For the text-containing cell, return its midpoint in (x, y) coordinate format. 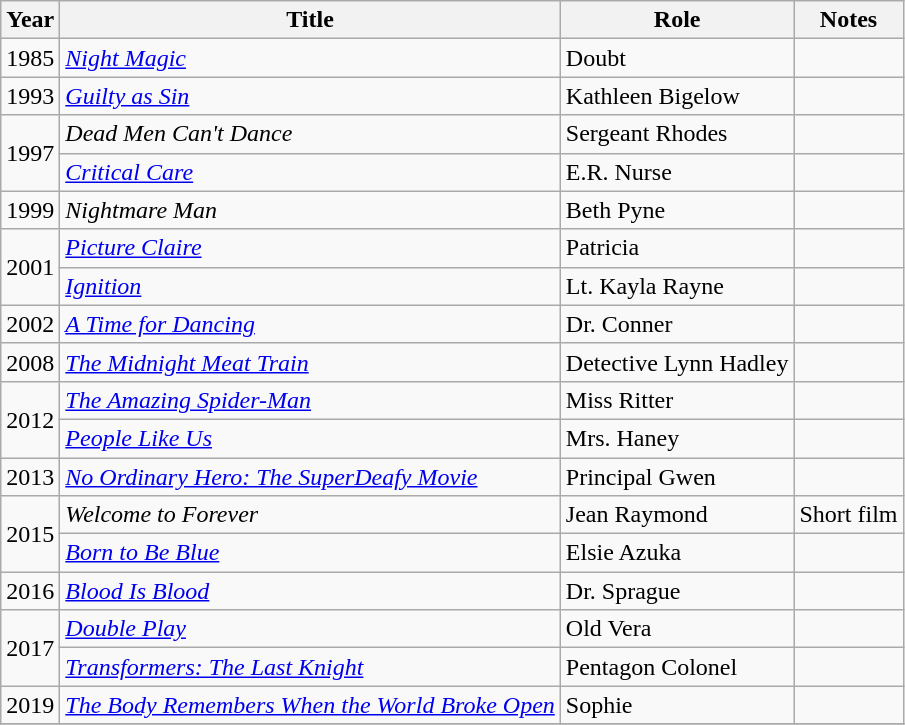
Jean Raymond (677, 515)
Mrs. Haney (677, 438)
Transformers: The Last Knight (310, 667)
2015 (30, 534)
Sergeant Rhodes (677, 134)
E.R. Nurse (677, 172)
Title (310, 20)
The Amazing Spider-Man (310, 400)
Patricia (677, 248)
2016 (30, 591)
Dead Men Can't Dance (310, 134)
2012 (30, 419)
2008 (30, 362)
Dr. Conner (677, 324)
Doubt (677, 58)
The Body Remembers When the World Broke Open (310, 705)
Miss Ritter (677, 400)
No Ordinary Hero: The SuperDeafy Movie (310, 477)
Night Magic (310, 58)
Role (677, 20)
Ignition (310, 286)
Guilty as Sin (310, 96)
2002 (30, 324)
Nightmare Man (310, 210)
2017 (30, 648)
Pentagon Colonel (677, 667)
1999 (30, 210)
2019 (30, 705)
Old Vera (677, 629)
Beth Pyne (677, 210)
Blood Is Blood (310, 591)
Notes (848, 20)
2013 (30, 477)
Welcome to Forever (310, 515)
Sophie (677, 705)
The Midnight Meat Train (310, 362)
Picture Claire (310, 248)
1985 (30, 58)
Detective Lynn Hadley (677, 362)
Principal Gwen (677, 477)
People Like Us (310, 438)
1997 (30, 153)
Kathleen Bigelow (677, 96)
Born to Be Blue (310, 553)
Year (30, 20)
Elsie Azuka (677, 553)
Lt. Kayla Rayne (677, 286)
2001 (30, 267)
A Time for Dancing (310, 324)
Critical Care (310, 172)
Double Play (310, 629)
1993 (30, 96)
Dr. Sprague (677, 591)
Short film (848, 515)
